Extract the (X, Y) coordinate from the center of the cell holding the provided text.  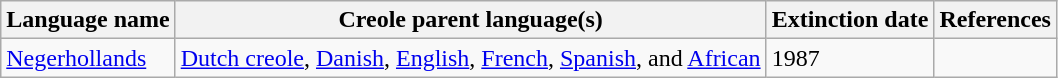
Extinction date (850, 20)
Negerhollands (88, 58)
References (996, 20)
Dutch creole, Danish, English, French, Spanish, and African (470, 58)
Language name (88, 20)
1987 (850, 58)
Creole parent language(s) (470, 20)
